Detect which cell encompasses the target text, then output its [X, Y] center coordinate. 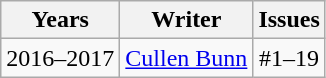
Years [60, 20]
Issues [289, 20]
2016–2017 [60, 58]
Writer [186, 20]
Cullen Bunn [186, 58]
#1–19 [289, 58]
